Capture the cell that displays the provided text and extract its (x, y) central coordinate. 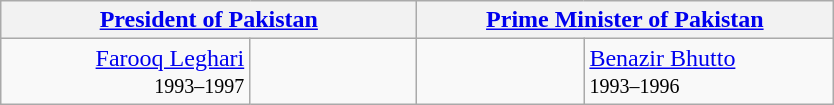
President of Pakistan (209, 20)
Benazir Bhutto1993–1996 (708, 72)
Prime Minister of Pakistan (625, 20)
Farooq Leghari1993–1997 (126, 72)
